Capture the cell that displays the provided text and extract its [X, Y] central coordinate. 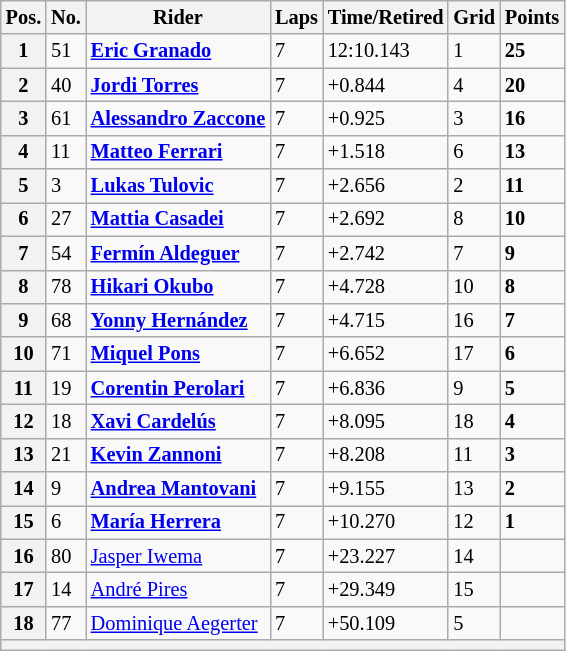
Matteo Ferrari [178, 152]
Andrea Mantovani [178, 489]
+23.227 [386, 556]
+0.925 [386, 118]
+29.349 [386, 589]
Corentin Perolari [178, 388]
+10.270 [386, 522]
+4.728 [386, 287]
51 [66, 51]
+8.095 [386, 421]
25 [532, 51]
Fermín Aldeguer [178, 253]
Grid [474, 17]
+0.844 [386, 85]
+2.742 [386, 253]
20 [532, 85]
80 [66, 556]
68 [66, 320]
77 [66, 623]
61 [66, 118]
María Herrera [178, 522]
21 [66, 455]
+2.656 [386, 186]
Miquel Pons [178, 354]
+4.715 [386, 320]
André Pires [178, 589]
+9.155 [386, 489]
Pos. [24, 17]
19 [66, 388]
+2.692 [386, 219]
Hikari Okubo [178, 287]
71 [66, 354]
Eric Granado [178, 51]
78 [66, 287]
Kevin Zannoni [178, 455]
+50.109 [386, 623]
Rider [178, 17]
54 [66, 253]
+8.208 [386, 455]
Laps [296, 17]
Dominique Aegerter [178, 623]
Xavi Cardelús [178, 421]
+1.518 [386, 152]
Time/Retired [386, 17]
Jasper Iwema [178, 556]
12:10.143 [386, 51]
+6.836 [386, 388]
Yonny Hernández [178, 320]
40 [66, 85]
+6.652 [386, 354]
Alessandro Zaccone [178, 118]
No. [66, 17]
Lukas Tulovic [178, 186]
27 [66, 219]
Jordi Torres [178, 85]
Mattia Casadei [178, 219]
Points [532, 17]
